Return the (x, y) coordinate for the center point of the cell that contains the specified text.  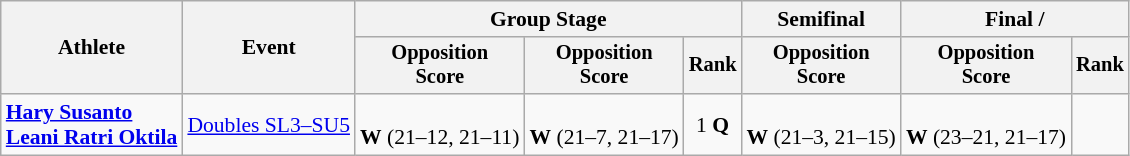
W (21–12, 21–11) (440, 124)
Event (268, 48)
Final / (1015, 19)
1 Q (713, 124)
Doubles SL3–SU5 (268, 124)
Athlete (92, 48)
W (21–3, 21–15) (820, 124)
W (23–21, 21–17) (986, 124)
W (21–7, 21–17) (604, 124)
Semifinal (820, 19)
Group Stage (548, 19)
Hary SusantoLeani Ratri Oktila (92, 124)
